Scan for the cell matching the given text and deliver its [x, y] coordinate at center. 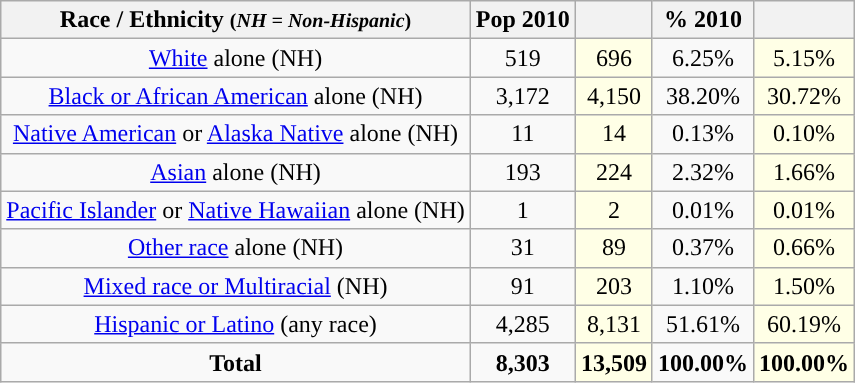
Other race alone (NH) [236, 248]
0.13% [702, 134]
Total [236, 362]
8,131 [614, 324]
30.72% [804, 96]
0.37% [702, 248]
1.66% [804, 172]
4,150 [614, 96]
11 [522, 134]
1.10% [702, 286]
2.32% [702, 172]
Black or African American alone (NH) [236, 96]
0.66% [804, 248]
Mixed race or Multiracial (NH) [236, 286]
Hispanic or Latino (any race) [236, 324]
6.25% [702, 58]
224 [614, 172]
696 [614, 58]
91 [522, 286]
Asian alone (NH) [236, 172]
60.19% [804, 324]
1 [522, 210]
31 [522, 248]
4,285 [522, 324]
Native American or Alaska Native alone (NH) [236, 134]
8,303 [522, 362]
38.20% [702, 96]
519 [522, 58]
14 [614, 134]
% 2010 [702, 20]
1.50% [804, 286]
Race / Ethnicity (NH = Non-Hispanic) [236, 20]
89 [614, 248]
Pop 2010 [522, 20]
3,172 [522, 96]
5.15% [804, 58]
193 [522, 172]
Pacific Islander or Native Hawaiian alone (NH) [236, 210]
White alone (NH) [236, 58]
0.10% [804, 134]
51.61% [702, 324]
13,509 [614, 362]
2 [614, 210]
203 [614, 286]
